From the cell containing the given text, extract its center point as (X, Y) coordinate. 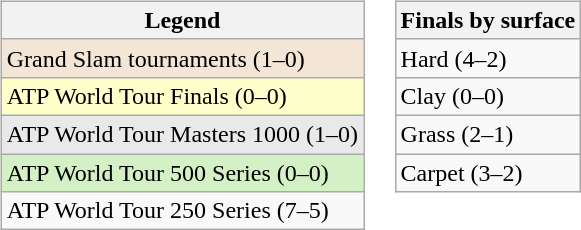
Legend (182, 20)
ATP World Tour Masters 1000 (1–0) (182, 134)
ATP World Tour 500 Series (0–0) (182, 173)
Finals by surface (488, 20)
Clay (0–0) (488, 96)
Hard (4–2) (488, 58)
ATP World Tour 250 Series (7–5) (182, 211)
Carpet (3–2) (488, 173)
ATP World Tour Finals (0–0) (182, 96)
Grass (2–1) (488, 134)
Grand Slam tournaments (1–0) (182, 58)
